Determine the (X, Y) coordinate at the center of the cell enclosing the given text.  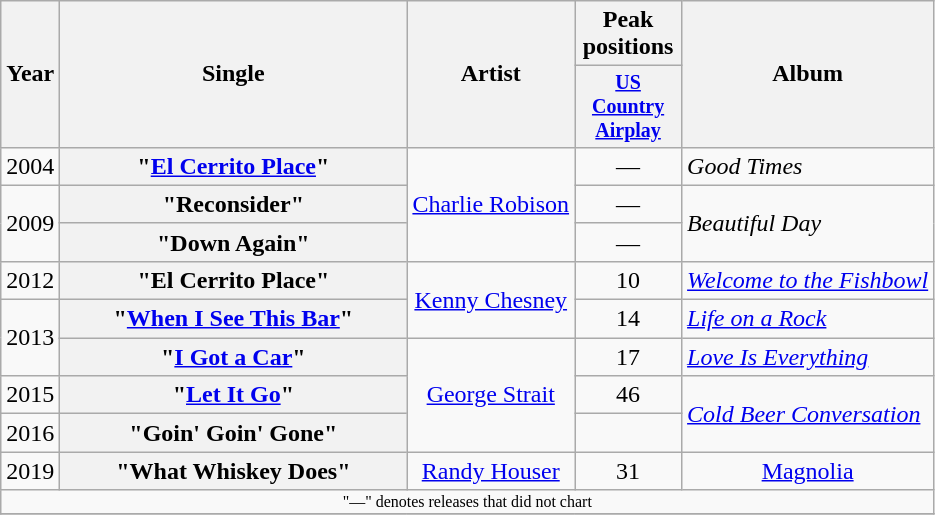
Love Is Everything (808, 357)
Charlie Robison (491, 204)
2013 (30, 338)
10 (628, 280)
Kenny Chesney (491, 299)
Year (30, 74)
2004 (30, 166)
US Country Airplay (628, 106)
17 (628, 357)
"Down Again" (234, 242)
2009 (30, 223)
2016 (30, 433)
Life on a Rock (808, 319)
46 (628, 395)
Randy Houser (491, 471)
"Let It Go" (234, 395)
"—" denotes releases that did not chart (468, 502)
2019 (30, 471)
Cold Beer Conversation (808, 414)
"I Got a Car" (234, 357)
"What Whiskey Does" (234, 471)
Magnolia (808, 471)
Welcome to the Fishbowl (808, 280)
2012 (30, 280)
31 (628, 471)
Artist (491, 74)
Album (808, 74)
Peak positions (628, 34)
Good Times (808, 166)
14 (628, 319)
Beautiful Day (808, 223)
"Goin' Goin' Gone" (234, 433)
"When I See This Bar" (234, 319)
"Reconsider" (234, 204)
2015 (30, 395)
Single (234, 74)
George Strait (491, 395)
